Identify which cell holds the provided text, then report its (x, y) central coordinate. 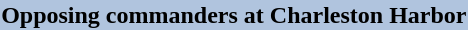
Opposing commanders at Charleston Harbor (234, 15)
